Scan for the cell matching the given text and deliver its (X, Y) coordinate at center. 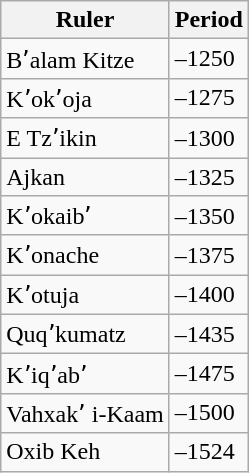
–1375 (208, 255)
Ruler (86, 20)
–1435 (208, 334)
Kʼokʼoja (86, 98)
–1300 (208, 138)
Ajkan (86, 177)
Kʼiqʼabʼ (86, 374)
Kʼotuja (86, 295)
Bʼalam Kitze (86, 59)
–1325 (208, 177)
Quqʼkumatz (86, 334)
–1500 (208, 413)
Vahxakʼ i-Kaam (86, 413)
–1275 (208, 98)
Kʼokaibʼ (86, 216)
Kʼonache (86, 255)
E Tzʼikin (86, 138)
–1250 (208, 59)
Period (208, 20)
–1350 (208, 216)
–1524 (208, 452)
–1400 (208, 295)
Oxib Keh (86, 452)
–1475 (208, 374)
